For the text-containing cell, return its midpoint in (X, Y) coordinate format. 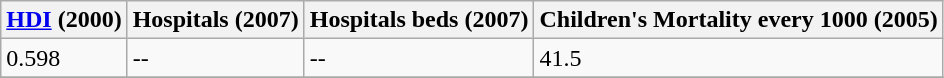
Children's Mortality every 1000 (2005) (738, 20)
Hospitals (2007) (216, 20)
Hospitals beds (2007) (419, 20)
HDI (2000) (64, 20)
0.598 (64, 58)
41.5 (738, 58)
